Search for the cell housing the specified text and yield its [x, y] center coordinate. 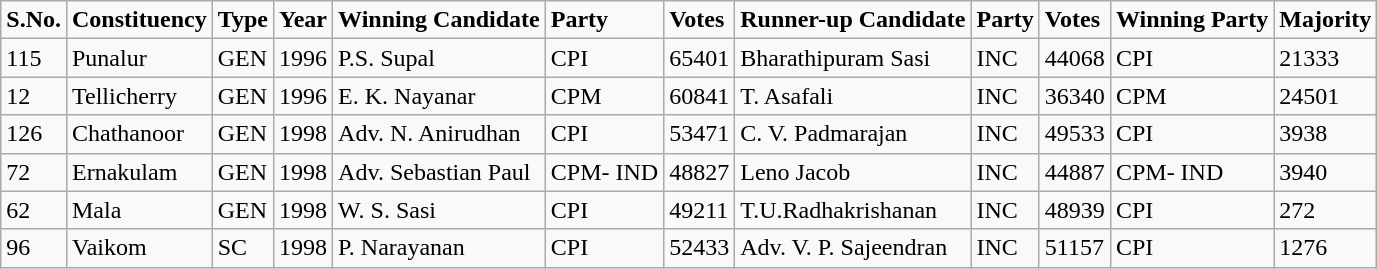
Leno Jacob [853, 172]
51157 [1074, 248]
60841 [700, 96]
Adv. N. Anirudhan [440, 134]
E. K. Nayanar [440, 96]
44887 [1074, 172]
62 [34, 210]
T.U.Radhakrishanan [853, 210]
T. Asafali [853, 96]
72 [34, 172]
P. Narayanan [440, 248]
Vaikom [139, 248]
Majority [1326, 20]
115 [34, 58]
Bharathipuram Sasi [853, 58]
96 [34, 248]
272 [1326, 210]
Ernakulam [139, 172]
Constituency [139, 20]
12 [34, 96]
1276 [1326, 248]
49211 [700, 210]
W. S. Sasi [440, 210]
53471 [700, 134]
Year [304, 20]
52433 [700, 248]
Adv. Sebastian Paul [440, 172]
C. V. Padmarajan [853, 134]
44068 [1074, 58]
Mala [139, 210]
Tellicherry [139, 96]
65401 [700, 58]
Winning Candidate [440, 20]
48939 [1074, 210]
Runner-up Candidate [853, 20]
24501 [1326, 96]
36340 [1074, 96]
3938 [1326, 134]
Punalur [139, 58]
48827 [700, 172]
126 [34, 134]
21333 [1326, 58]
Adv. V. P. Sajeendran [853, 248]
Type [242, 20]
49533 [1074, 134]
3940 [1326, 172]
Winning Party [1192, 20]
SC [242, 248]
Chathanoor [139, 134]
P.S. Supal [440, 58]
S.No. [34, 20]
